From the cell containing the given text, extract its center point as (X, Y) coordinate. 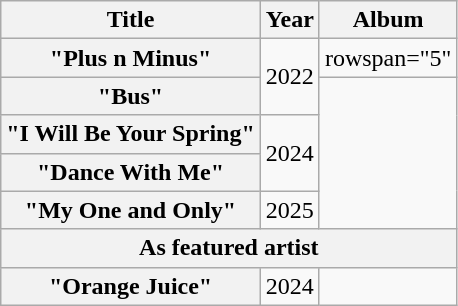
"My One and Only" (131, 210)
Year (290, 20)
2022 (290, 77)
rowspan="5" (388, 58)
"Orange Juice" (131, 286)
2025 (290, 210)
"Dance With Me" (131, 172)
As featured artist (229, 248)
"I Will Be Your Spring" (131, 134)
Album (388, 20)
Title (131, 20)
"Bus" (131, 96)
"Plus n Minus" (131, 58)
